Locate the cell with the specified text and output its [x, y] center coordinate. 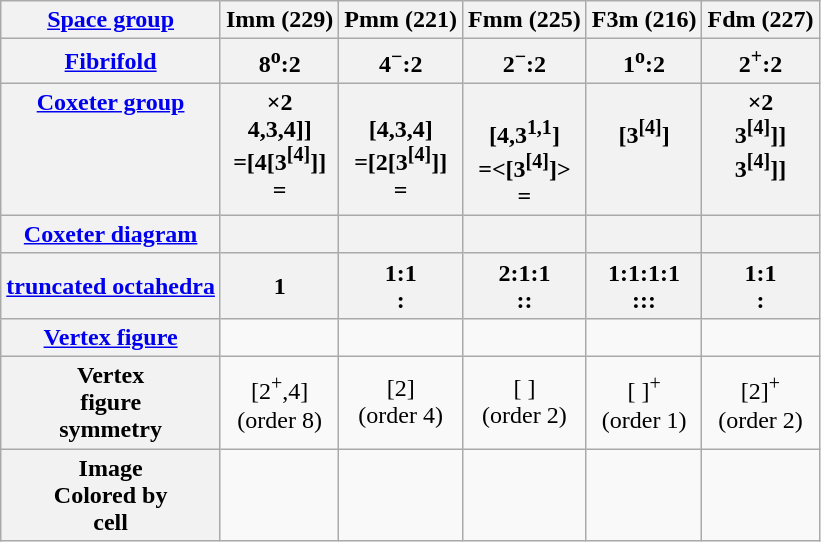
[4,3,4]=[2[3[4]]] = [401, 149]
F3m (216) [644, 20]
2−:2 [525, 62]
[3[4]] [644, 149]
Vertex figure [111, 338]
2:1:1:: [525, 286]
Vertexfiguresymmetry [111, 403]
8o:2 [279, 62]
4−:2 [401, 62]
Coxeter group [111, 149]
1:1:1:1::: [644, 286]
Coxeter diagram [111, 234]
Fibrifold [111, 62]
Space group [111, 20]
2+:2 [760, 62]
×24,3,4]]=[4[3[4]]] = [279, 149]
truncated octahedra [111, 286]
1 [279, 286]
[4,31,1]=<[3[4]]> = [525, 149]
Fdm (227) [760, 20]
[ ](order 2) [525, 403]
Pmm (221) [401, 20]
×23[4]]]3[4]]] [760, 149]
[ ]+(order 1) [644, 403]
[2]+(order 2) [760, 403]
ImageColored bycell [111, 495]
Fmm (225) [525, 20]
[2](order 4) [401, 403]
Imm (229) [279, 20]
1o:2 [644, 62]
[2+,4](order 8) [279, 403]
